Capture the cell that displays the provided text and extract its [X, Y] central coordinate. 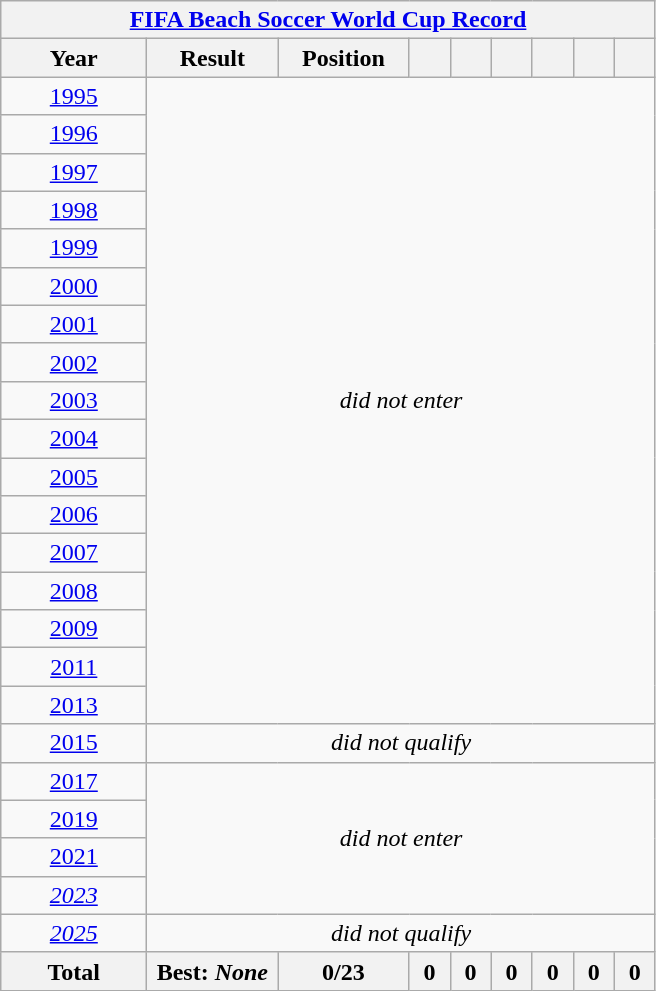
2025 [74, 933]
2011 [74, 667]
1998 [74, 210]
1995 [74, 96]
2009 [74, 629]
2023 [74, 895]
2005 [74, 477]
2019 [74, 819]
2000 [74, 286]
Position [344, 58]
2015 [74, 743]
Result [212, 58]
2008 [74, 591]
Total [74, 971]
Year [74, 58]
2003 [74, 400]
2006 [74, 515]
FIFA Beach Soccer World Cup Record [328, 20]
2002 [74, 362]
0/23 [344, 971]
Best: None [212, 971]
2017 [74, 781]
2001 [74, 324]
1996 [74, 134]
1997 [74, 172]
2013 [74, 705]
2004 [74, 438]
2021 [74, 857]
2007 [74, 553]
1999 [74, 248]
